Identify which cell holds the provided text, then report its (X, Y) central coordinate. 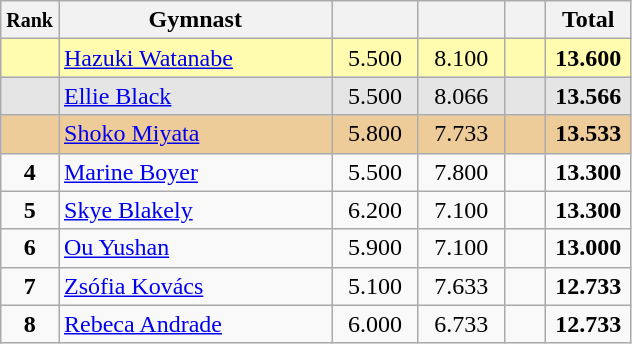
5.800 (375, 134)
5.900 (375, 248)
6 (30, 248)
8.066 (461, 96)
13.000 (588, 248)
Ou Yushan (195, 248)
6.000 (375, 324)
5.100 (375, 286)
7 (30, 286)
6.200 (375, 210)
8.100 (461, 58)
5 (30, 210)
Total (588, 20)
13.533 (588, 134)
Rebeca Andrade (195, 324)
Ellie Black (195, 96)
Marine Boyer (195, 172)
Rank (30, 20)
Gymnast (195, 20)
8 (30, 324)
Zsófia Kovács (195, 286)
Hazuki Watanabe (195, 58)
Skye Blakely (195, 210)
7.733 (461, 134)
13.600 (588, 58)
7.800 (461, 172)
Shoko Miyata (195, 134)
4 (30, 172)
13.566 (588, 96)
6.733 (461, 324)
7.633 (461, 286)
